Return (X, Y) of the center of cell containing provided text 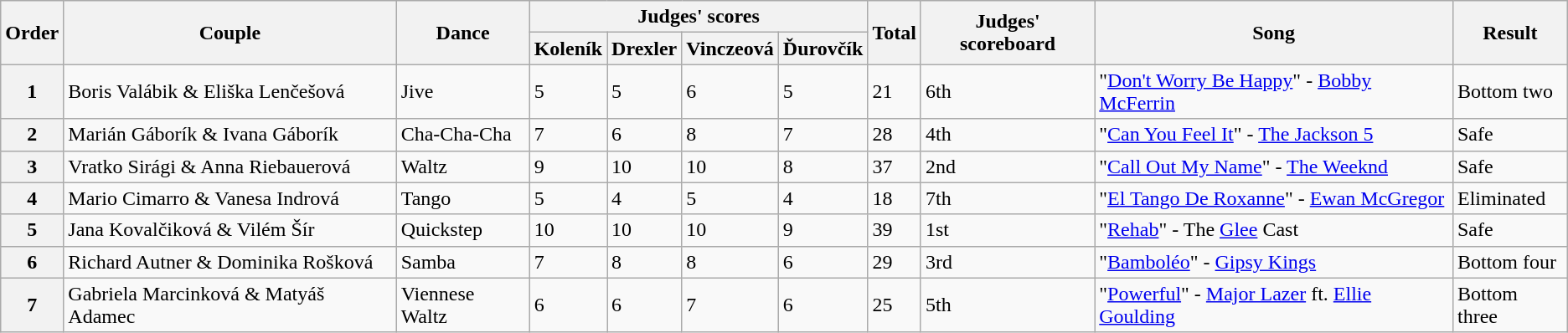
Judges' scores (699, 17)
Result (1509, 33)
Viennese Waltz (462, 305)
Song (1274, 33)
2nd (1007, 166)
Mario Cimarro & Vanesa Indrová (230, 198)
28 (895, 135)
21 (895, 92)
Drexler (645, 49)
1st (1007, 230)
2 (32, 135)
"Don't Worry Be Happy" - Bobby McFerrin (1274, 92)
"Can You Feel It" - The Jackson 5 (1274, 135)
7th (1007, 198)
Couple (230, 33)
Order (32, 33)
Samba (462, 262)
Koleník (568, 49)
Vinczeová (730, 49)
3rd (1007, 262)
1 (32, 92)
Dance (462, 33)
"Rehab" - The Glee Cast (1274, 230)
Bottom three (1509, 305)
Jive (462, 92)
"El Tango De Roxanne" - Ewan McGregor (1274, 198)
"Bamboléo" - Gipsy Kings (1274, 262)
Ďurovčík (823, 49)
Cha-Cha-Cha (462, 135)
Eliminated (1509, 198)
"Call Out My Name" - The Weeknd (1274, 166)
Tango (462, 198)
Bottom two (1509, 92)
5th (1007, 305)
Vratko Sirági & Anna Riebauerová (230, 166)
29 (895, 262)
Bottom four (1509, 262)
Jana Kovalčiková & Vilém Šír (230, 230)
Gabriela Marcinková & Matyáš Adamec (230, 305)
25 (895, 305)
Total (895, 33)
Waltz (462, 166)
4th (1007, 135)
6th (1007, 92)
3 (32, 166)
Judges' scoreboard (1007, 33)
Marián Gáborík & Ivana Gáborík (230, 135)
18 (895, 198)
"Powerful" - Major Lazer ft. Ellie Goulding (1274, 305)
Quickstep (462, 230)
Boris Valábik & Eliška Lenčešová (230, 92)
37 (895, 166)
Richard Autner & Dominika Rošková (230, 262)
39 (895, 230)
